Determine the (X, Y) coordinate at the center of the cell enclosing the given text.  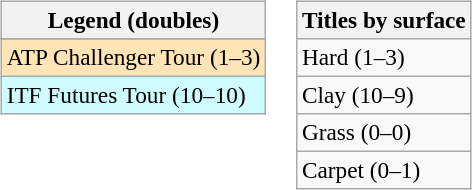
ITF Futures Tour (10–10) (133, 95)
Legend (doubles) (133, 20)
Clay (10–9) (384, 95)
ATP Challenger Tour (1–3) (133, 57)
Carpet (0–1) (384, 171)
Titles by surface (384, 20)
Grass (0–0) (384, 133)
Hard (1–3) (384, 57)
